Identify which cell holds the provided text, then report its [X, Y] central coordinate. 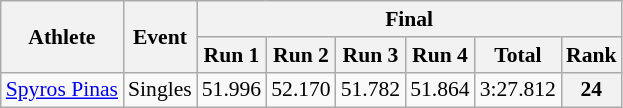
Total [518, 55]
Athlete [62, 36]
Run 4 [440, 55]
3:27.812 [518, 90]
Run 3 [370, 55]
52.170 [300, 90]
Event [160, 36]
51.782 [370, 90]
24 [592, 90]
Run 1 [232, 55]
Rank [592, 55]
Final [410, 19]
Spyros Pinas [62, 90]
Singles [160, 90]
51.864 [440, 90]
Run 2 [300, 55]
51.996 [232, 90]
